Provide the [x, y] coordinate of the cell's center where the given text is located.  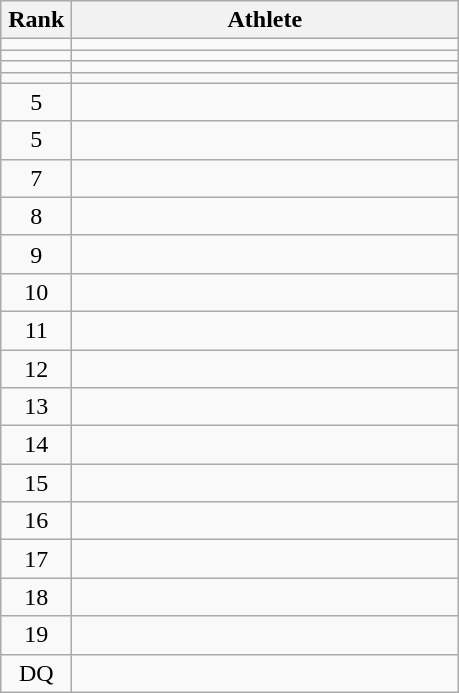
16 [36, 521]
12 [36, 369]
10 [36, 292]
8 [36, 216]
DQ [36, 673]
19 [36, 635]
Athlete [265, 20]
7 [36, 178]
9 [36, 254]
13 [36, 407]
Rank [36, 20]
18 [36, 597]
17 [36, 559]
11 [36, 330]
15 [36, 483]
14 [36, 445]
